Capture the cell that displays the provided text and extract its (x, y) central coordinate. 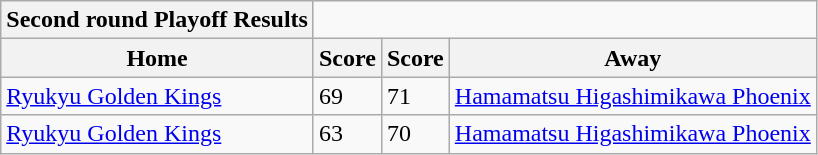
69 (347, 96)
Away (632, 58)
71 (415, 96)
Second round Playoff Results (158, 20)
70 (415, 134)
Home (158, 58)
63 (347, 134)
